Output the (X, Y) coordinate of the center of the cell containing the given text.  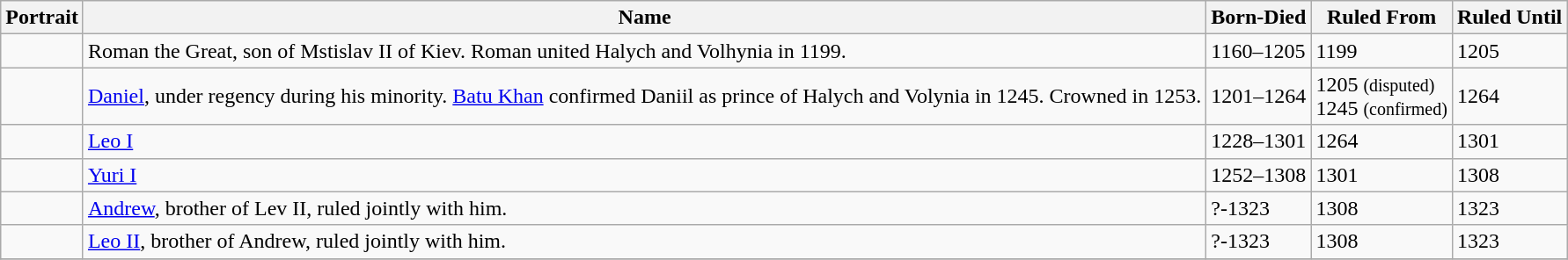
Leo I (644, 141)
1252–1308 (1258, 175)
Daniel, under regency during his minority. Batu Khan confirmed Daniil as prince of Halych and Volynia in 1245. Crowned in 1253. (644, 97)
Born-Died (1258, 18)
Name (644, 18)
1160–1205 (1258, 51)
Leo II, brother of Andrew, ruled jointly with him. (644, 242)
1228–1301 (1258, 141)
Andrew, brother of Lev II, ruled jointly with him. (644, 208)
Ruled Until (1509, 18)
1199 (1381, 51)
Roman the Great, son of Mstislav II of Kiev. Roman united Halych and Volhynia in 1199. (644, 51)
Ruled From (1381, 18)
1205 (disputed)1245 (confirmed) (1381, 97)
1201–1264 (1258, 97)
Portrait (42, 18)
Yuri I (644, 175)
1205 (1509, 51)
